Search for the cell housing the specified text and yield its (x, y) center coordinate. 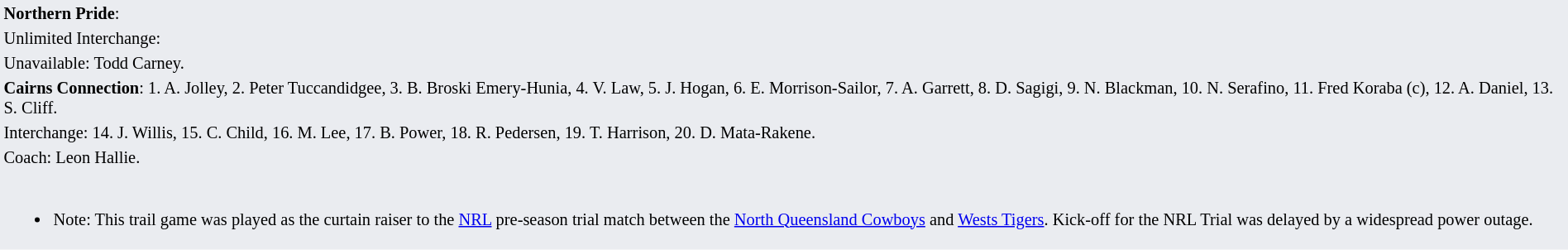
Unlimited Interchange: (784, 38)
Northern Pride: (784, 13)
Coach: Leon Hallie. (784, 157)
Unavailable: Todd Carney. (784, 63)
Interchange: 14. J. Willis, 15. C. Child, 16. M. Lee, 17. B. Power, 18. R. Pedersen, 19. T. Harrison, 20. D. Mata-Rakene. (784, 132)
